Locate the cell with the specified text and output its (X, Y) center coordinate. 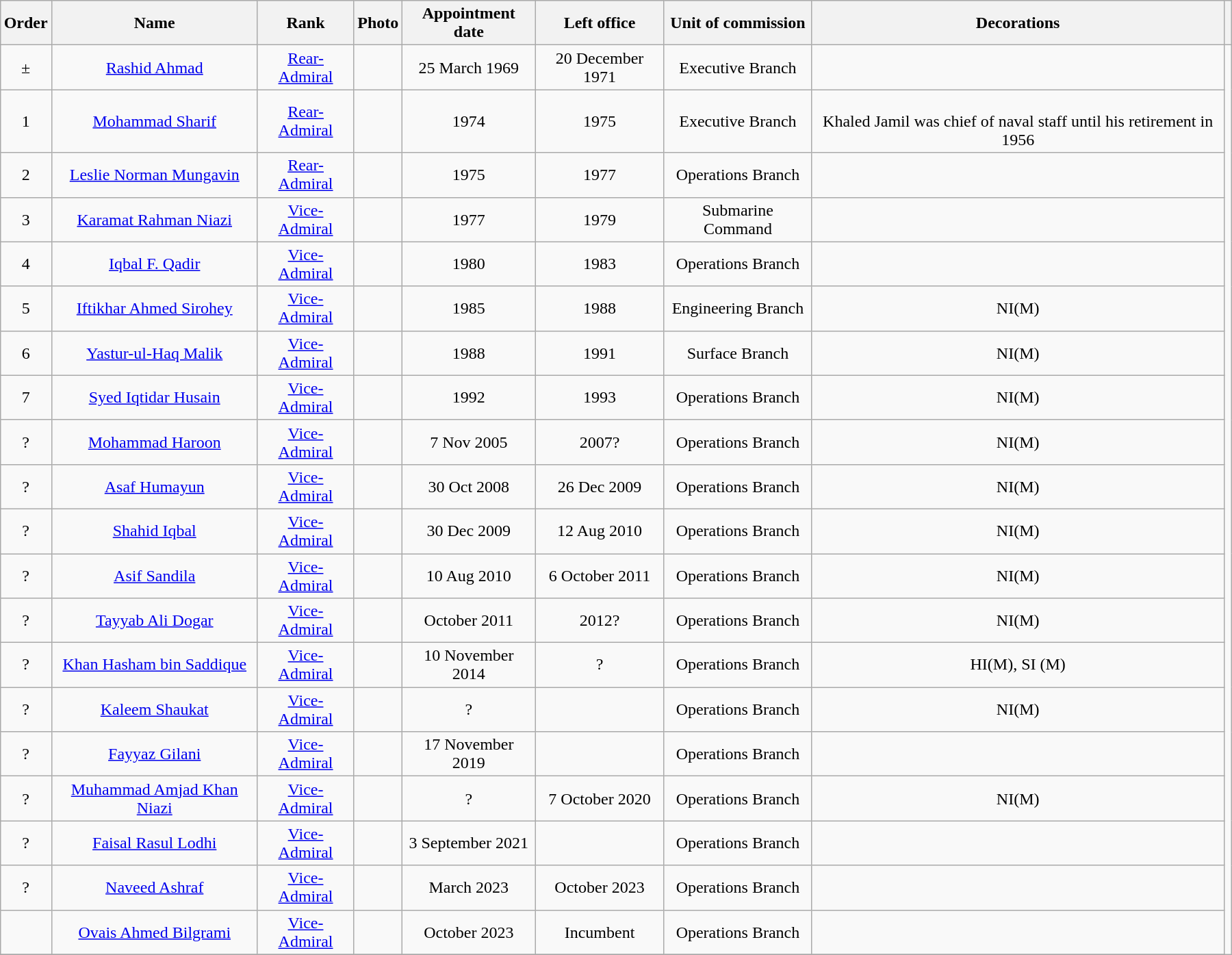
Asif Sandila (155, 575)
17 November 2019 (469, 754)
Yastur-ul-Haq Malik (155, 353)
October 2011 (469, 620)
Surface Branch (738, 353)
Mohammad Sharif (155, 121)
Asaf Humayun (155, 486)
HI(M), SI (M) (1018, 665)
Decorations (1018, 23)
Name (155, 23)
Leslie Norman Mungavin (155, 175)
25 March 1969 (469, 67)
Shahid Iqbal (155, 531)
Tayyab Ali Dogar (155, 620)
10 November 2014 (469, 665)
Ovais Ahmed Bilgrami (155, 932)
1974 (469, 121)
Order (26, 23)
Fayyaz Gilani (155, 754)
1993 (600, 397)
Unit of commission (738, 23)
1 (26, 121)
5 (26, 308)
Mohammad Haroon (155, 442)
Khaled Jamil was chief of naval staff until his retirement in 1956 (1018, 121)
1991 (600, 353)
Iftikhar Ahmed Sirohey (155, 308)
Engineering Branch (738, 308)
2007? (600, 442)
Rashid Ahmad (155, 67)
± (26, 67)
3 September 2021 (469, 843)
Karamat Rahman Niazi (155, 219)
1980 (469, 264)
1992 (469, 397)
2012? (600, 620)
March 2023 (469, 887)
Faisal Rasul Lodhi (155, 843)
20 December 1971 (600, 67)
Left office (600, 23)
Iqbal F. Qadir (155, 264)
10 Aug 2010 (469, 575)
Appointment date (469, 23)
30 Oct 2008 (469, 486)
1985 (469, 308)
26 Dec 2009 (600, 486)
Syed Iqtidar Husain (155, 397)
7 Nov 2005 (469, 442)
1983 (600, 264)
Incumbent (600, 932)
4 (26, 264)
12 Aug 2010 (600, 531)
Naveed Ashraf (155, 887)
6 (26, 353)
7 October 2020 (600, 798)
3 (26, 219)
2 (26, 175)
1979 (600, 219)
Rank (305, 23)
7 (26, 397)
Khan Hasham bin Saddique (155, 665)
6 October 2011 (600, 575)
Photo (378, 23)
Kaleem Shaukat (155, 709)
Submarine Command (738, 219)
Muhammad Amjad Khan Niazi (155, 798)
30 Dec 2009 (469, 531)
